Output the [X, Y] coordinate of the center of the cell containing the given text.  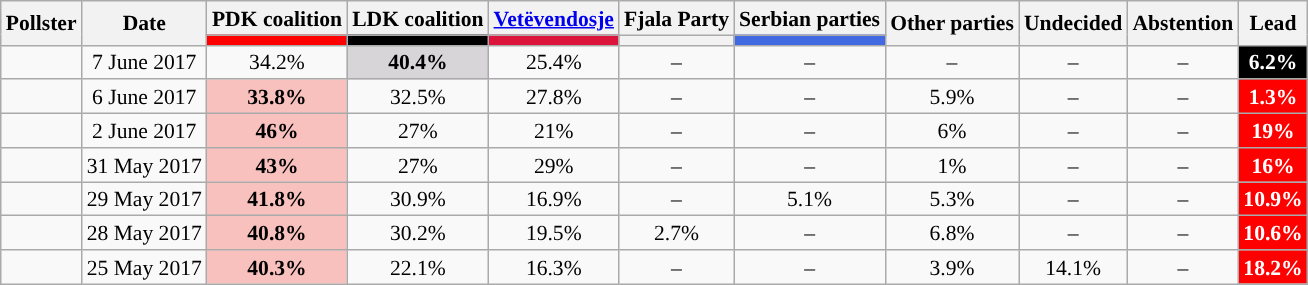
14.1% [1073, 267]
6% [952, 131]
5.1% [810, 199]
40.3% [277, 267]
2 June 2017 [144, 131]
40.4% [418, 62]
16% [1272, 165]
32.5% [418, 97]
21% [554, 131]
16.9% [554, 199]
28 May 2017 [144, 233]
27.8% [554, 97]
5.3% [952, 199]
29 May 2017 [144, 199]
LDK coalition [418, 18]
33.8% [277, 97]
6 June 2017 [144, 97]
Abstention [1182, 23]
Undecided [1073, 23]
16.3% [554, 267]
1% [952, 165]
19.5% [554, 233]
30.2% [418, 233]
22.1% [418, 267]
Serbian parties [810, 18]
Vetëvendosje [554, 18]
41.8% [277, 199]
40.8% [277, 233]
29% [554, 165]
Lead [1272, 23]
10.9% [1272, 199]
Pollster [42, 23]
30.9% [418, 199]
7 June 2017 [144, 62]
34.2% [277, 62]
PDK coalition [277, 18]
10.6% [1272, 233]
6.2% [1272, 62]
18.2% [1272, 267]
6.8% [952, 233]
1.3% [1272, 97]
43% [277, 165]
31 May 2017 [144, 165]
3.9% [952, 267]
2.7% [676, 233]
Fjala Party [676, 18]
25 May 2017 [144, 267]
19% [1272, 131]
5.9% [952, 97]
Other parties [952, 23]
25.4% [554, 62]
46% [277, 131]
Date [144, 23]
